Locate the cell with the specified text and output its (X, Y) center coordinate. 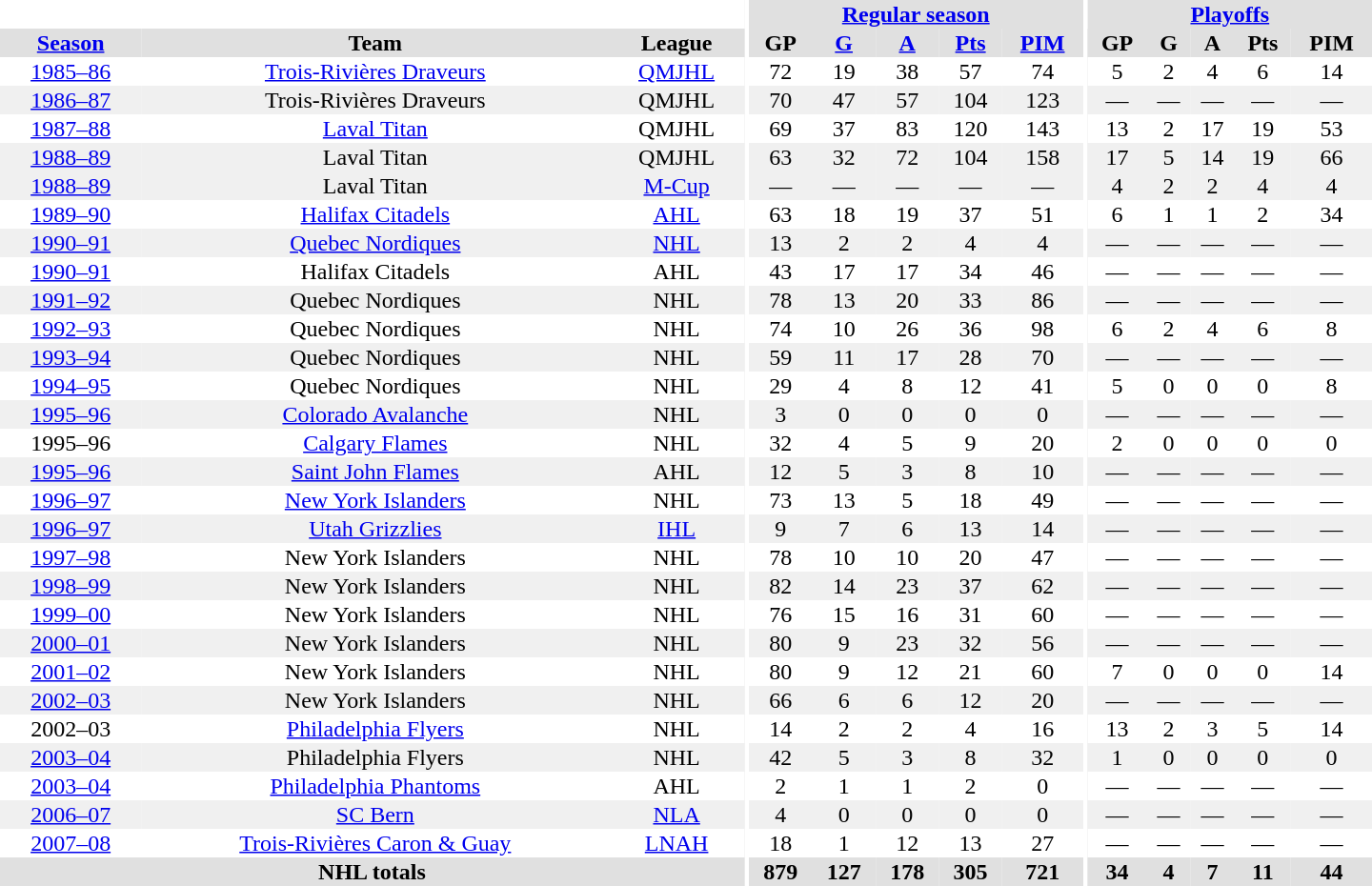
1992–93 (71, 329)
31 (970, 614)
1993–94 (71, 357)
120 (970, 129)
1994–95 (71, 386)
21 (970, 672)
305 (970, 872)
2006–07 (71, 815)
69 (780, 129)
53 (1332, 129)
59 (780, 357)
1986–87 (71, 100)
73 (780, 500)
SC Bern (375, 815)
2000–01 (71, 643)
158 (1042, 157)
28 (970, 357)
1991–92 (71, 300)
879 (780, 872)
56 (1042, 643)
41 (1042, 386)
1999–00 (71, 614)
Season (71, 43)
IHL (676, 529)
1997–98 (71, 557)
127 (843, 872)
44 (1332, 872)
123 (1042, 100)
46 (1042, 272)
83 (907, 129)
76 (780, 614)
Colorado Avalanche (375, 414)
38 (907, 71)
36 (970, 329)
LNAH (676, 843)
1998–99 (71, 586)
League (676, 43)
Philadelphia Phantoms (375, 786)
33 (970, 300)
1985–86 (71, 71)
178 (907, 872)
Team (375, 43)
1989–90 (71, 214)
15 (843, 614)
2001–02 (71, 672)
62 (1042, 586)
29 (780, 386)
Saint John Flames (375, 472)
NHL totals (372, 872)
43 (780, 272)
42 (780, 757)
98 (1042, 329)
Calgary Flames (375, 443)
1987–88 (71, 129)
Trois-Rivières Caron & Guay (375, 843)
Playoffs (1230, 14)
143 (1042, 129)
Regular season (917, 14)
NLA (676, 815)
26 (907, 329)
27 (1042, 843)
51 (1042, 214)
721 (1042, 872)
Utah Grizzlies (375, 529)
M-Cup (676, 186)
86 (1042, 300)
49 (1042, 500)
2007–08 (71, 843)
82 (780, 586)
